Detect which cell encompasses the target text, then output its (x, y) center coordinate. 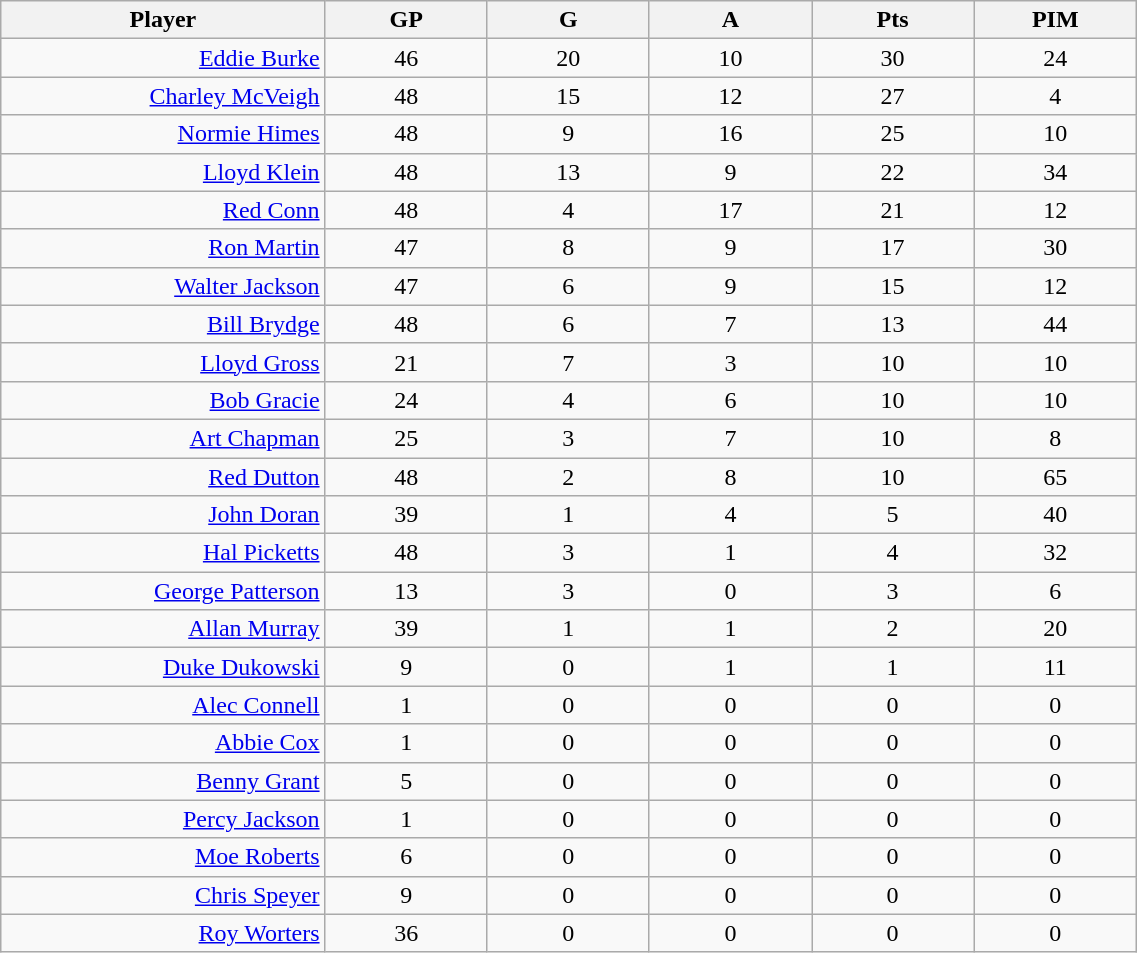
Charley McVeigh (163, 96)
Red Conn (163, 210)
Duke Dukowski (163, 667)
George Patterson (163, 591)
16 (730, 134)
Moe Roberts (163, 857)
Allan Murray (163, 629)
34 (1056, 172)
44 (1056, 324)
Pts (893, 20)
46 (406, 58)
40 (1056, 515)
65 (1056, 477)
Alec Connell (163, 705)
22 (893, 172)
G (568, 20)
Ron Martin (163, 248)
Lloyd Gross (163, 362)
36 (406, 933)
32 (1056, 553)
Hal Picketts (163, 553)
Chris Speyer (163, 895)
Player (163, 20)
Roy Worters (163, 933)
Lloyd Klein (163, 172)
A (730, 20)
Bill Brydge (163, 324)
Red Dutton (163, 477)
Benny Grant (163, 781)
Art Chapman (163, 438)
Walter Jackson (163, 286)
PIM (1056, 20)
Percy Jackson (163, 819)
GP (406, 20)
Normie Himes (163, 134)
11 (1056, 667)
Bob Gracie (163, 400)
Eddie Burke (163, 58)
John Doran (163, 515)
27 (893, 96)
Abbie Cox (163, 743)
